Detect which cell encompasses the target text, then output its (X, Y) center coordinate. 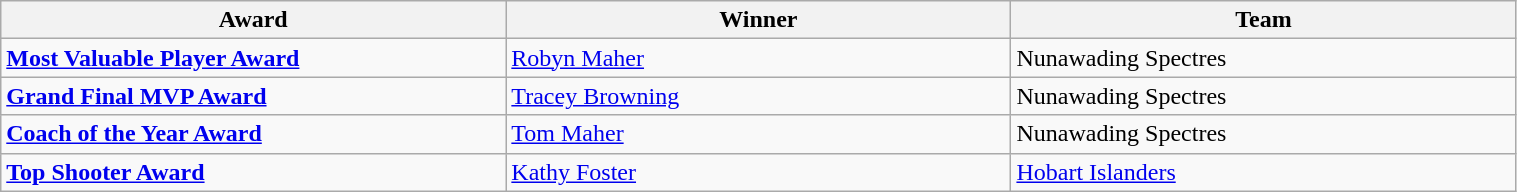
Winner (758, 20)
Award (254, 20)
Team (1264, 20)
Top Shooter Award (254, 172)
Robyn Maher (758, 58)
Tom Maher (758, 134)
Coach of the Year Award (254, 134)
Hobart Islanders (1264, 172)
Kathy Foster (758, 172)
Tracey Browning (758, 96)
Most Valuable Player Award (254, 58)
Grand Final MVP Award (254, 96)
